Return the (X, Y) coordinate for the center point of the cell that contains the specified text.  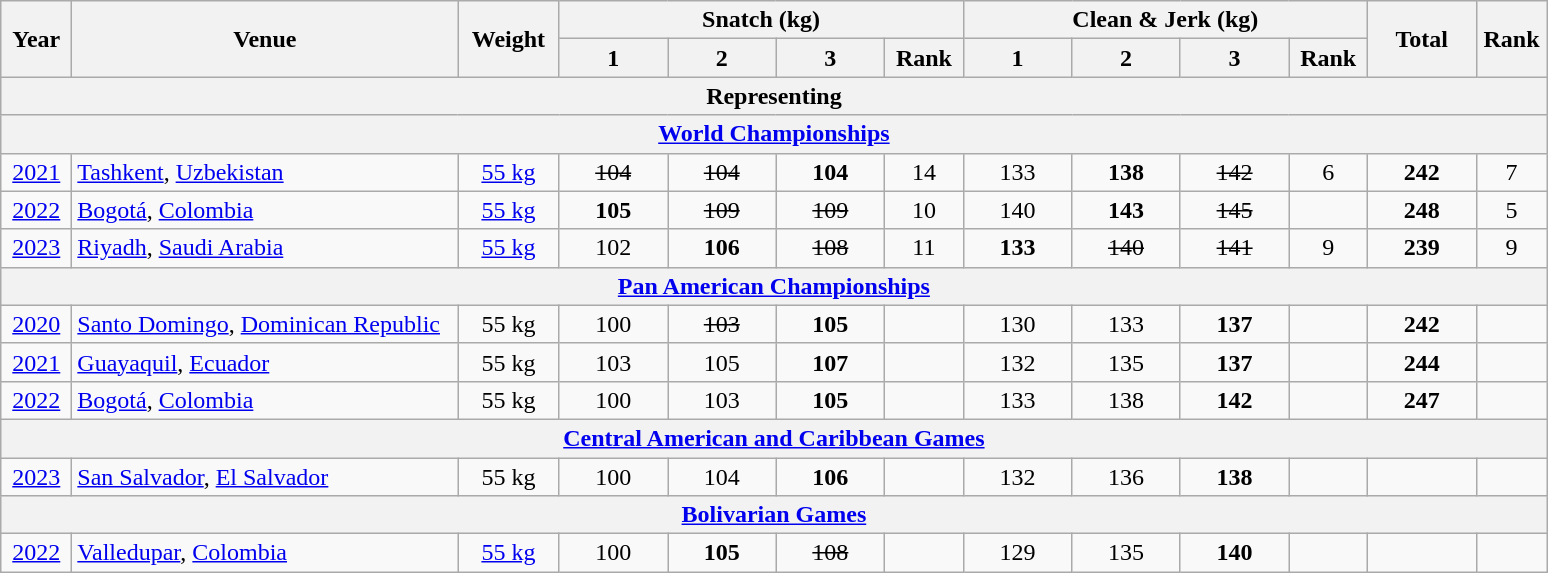
141 (1234, 248)
Valledupar, Colombia (265, 553)
136 (1126, 477)
Venue (265, 39)
Guayaquil, Ecuador (265, 362)
Riyadh, Saudi Arabia (265, 248)
Pan American Championships (774, 286)
239 (1422, 248)
145 (1234, 210)
Tashkent, Uzbekistan (265, 172)
Santo Domingo, Dominican Republic (265, 324)
11 (924, 248)
Bolivarian Games (774, 515)
Total (1422, 39)
143 (1126, 210)
248 (1422, 210)
6 (1328, 172)
Year (36, 39)
129 (1018, 553)
World Championships (774, 134)
130 (1018, 324)
San Salvador, El Salvador (265, 477)
Weight (508, 39)
Snatch (kg) (761, 20)
107 (830, 362)
10 (924, 210)
247 (1422, 400)
2020 (36, 324)
7 (1512, 172)
Central American and Caribbean Games (774, 438)
244 (1422, 362)
Clean & Jerk (kg) (1165, 20)
Representing (774, 96)
14 (924, 172)
5 (1512, 210)
102 (614, 248)
